Identify which cell holds the provided text, then report its (x, y) central coordinate. 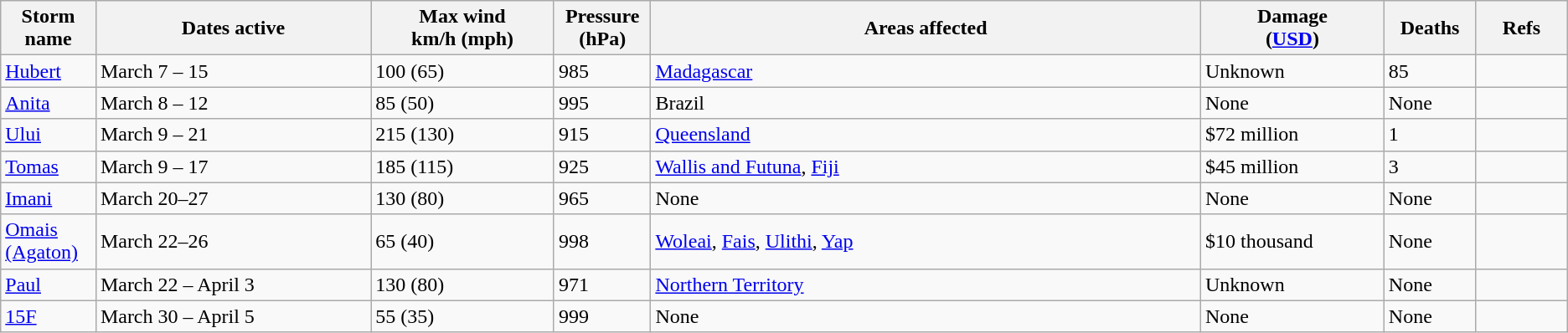
March 9 – 17 (233, 166)
March 22 – April 3 (233, 284)
215 (130) (462, 135)
15F (49, 316)
Brazil (926, 103)
Pressure(hPa) (601, 28)
March 8 – 12 (233, 103)
999 (601, 316)
995 (601, 103)
185 (115) (462, 166)
Damage(USD) (1292, 28)
Refs (1522, 28)
998 (601, 241)
Tomas (49, 166)
971 (601, 284)
Deaths (1429, 28)
Omais (Agaton) (49, 241)
Areas affected (926, 28)
85 (50) (462, 103)
March 9 – 21 (233, 135)
1 (1429, 135)
Northern Territory (926, 284)
Madagascar (926, 71)
March 7 – 15 (233, 71)
Imani (49, 198)
965 (601, 198)
March 22–26 (233, 241)
$72 million (1292, 135)
Ului (49, 135)
100 (65) (462, 71)
Storm name (49, 28)
$45 million (1292, 166)
65 (40) (462, 241)
March 30 – April 5 (233, 316)
March 20–27 (233, 198)
925 (601, 166)
Max windkm/h (mph) (462, 28)
85 (1429, 71)
Anita (49, 103)
Queensland (926, 135)
Wallis and Futuna, Fiji (926, 166)
55 (35) (462, 316)
Paul (49, 284)
$10 thousand (1292, 241)
915 (601, 135)
Woleai, Fais, Ulithi, Yap (926, 241)
Hubert (49, 71)
985 (601, 71)
Dates active (233, 28)
3 (1429, 166)
